Determine the (X, Y) coordinate at the center of the cell enclosing the given text.  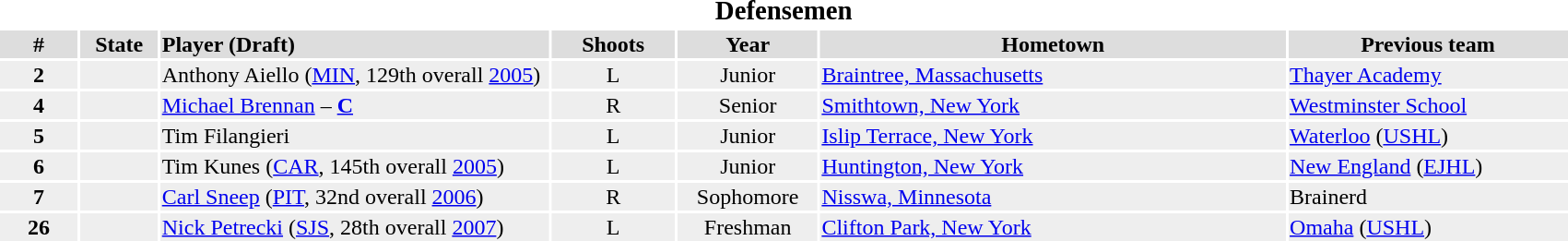
Hometown (1053, 44)
Anthony Aiello (MIN, 129th overall 2005) (354, 75)
Nick Petrecki (SJS, 28th overall 2007) (354, 227)
Waterloo (USHL) (1429, 136)
Westminster School (1429, 105)
Omaha (USHL) (1429, 227)
2 (39, 75)
Brainerd (1429, 197)
Tim Filangieri (354, 136)
State (119, 44)
Sophomore (747, 197)
5 (39, 136)
Freshman (747, 227)
4 (39, 105)
Carl Sneep (PIT, 32nd overall 2006) (354, 197)
Previous team (1429, 44)
Shoots (614, 44)
6 (39, 166)
Huntington, New York (1053, 166)
Michael Brennan – C (354, 105)
Tim Kunes (CAR, 145th overall 2005) (354, 166)
Senior (747, 105)
Thayer Academy (1429, 75)
Smithtown, New York (1053, 105)
Nisswa, Minnesota (1053, 197)
# (39, 44)
26 (39, 227)
Player (Draft) (354, 44)
Year (747, 44)
Braintree, Massachusetts (1053, 75)
7 (39, 197)
Islip Terrace, New York (1053, 136)
New England (EJHL) (1429, 166)
Clifton Park, New York (1053, 227)
